Extract the (X, Y) coordinate from the center of the cell holding the provided text.  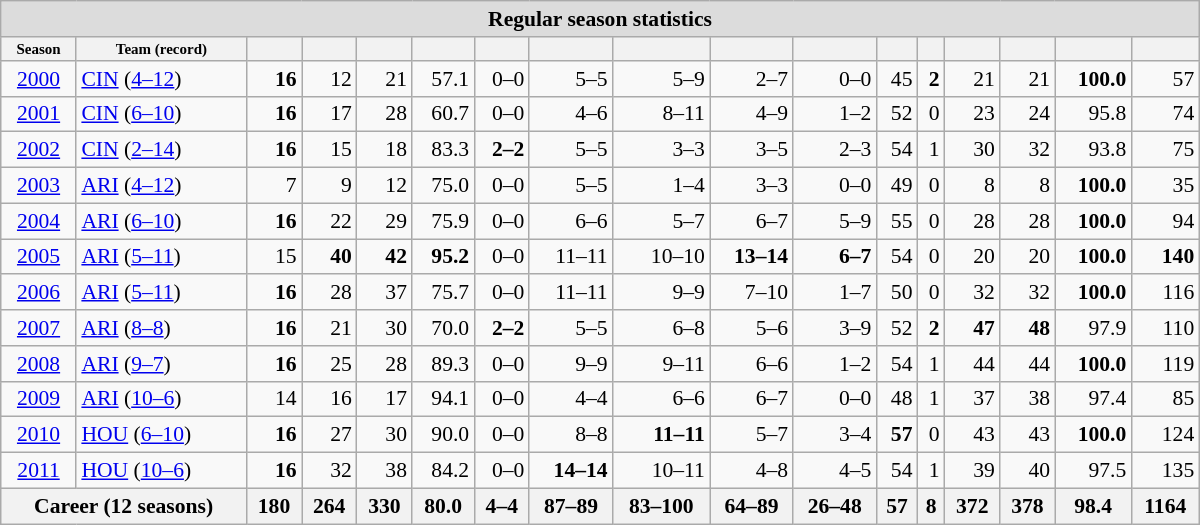
49 (896, 185)
7 (274, 185)
135 (1165, 470)
84.2 (443, 470)
330 (384, 506)
ARI (8–8) (161, 328)
9 (330, 185)
4–5 (834, 470)
95.8 (1093, 114)
3–9 (834, 328)
372 (972, 506)
HOU (6–10) (161, 435)
Season (39, 48)
10–10 (662, 256)
64–89 (752, 506)
2000 (39, 78)
24 (1028, 114)
97.9 (1093, 328)
9–11 (662, 363)
29 (384, 221)
26–48 (834, 506)
4–8 (752, 470)
Career (12 seasons) (124, 506)
98.4 (1093, 506)
85 (1165, 399)
27 (330, 435)
ARI (6–10) (161, 221)
HOU (10–6) (161, 470)
264 (330, 506)
119 (1165, 363)
75.7 (443, 292)
2007 (39, 328)
75 (1165, 150)
74 (1165, 114)
1–7 (834, 292)
13–14 (752, 256)
8–8 (570, 435)
90.0 (443, 435)
60.7 (443, 114)
2009 (39, 399)
180 (274, 506)
39 (972, 470)
95.2 (443, 256)
80.0 (443, 506)
1164 (1165, 506)
57.1 (443, 78)
2003 (39, 185)
45 (896, 78)
8–11 (662, 114)
CIN (4–12) (161, 78)
3–5 (752, 150)
2002 (39, 150)
10–11 (662, 470)
93.8 (1093, 150)
2006 (39, 292)
Team (record) (161, 48)
83–100 (662, 506)
4–6 (570, 114)
83.3 (443, 150)
2–3 (834, 150)
22 (330, 221)
2011 (39, 470)
2001 (39, 114)
94 (1165, 221)
4–9 (752, 114)
14 (274, 399)
23 (972, 114)
42 (384, 256)
3–4 (834, 435)
50 (896, 292)
ARI (9–7) (161, 363)
378 (1028, 506)
75.9 (443, 221)
5–6 (752, 328)
14–14 (570, 470)
116 (1165, 292)
75.0 (443, 185)
89.3 (443, 363)
Regular season statistics (600, 19)
2010 (39, 435)
140 (1165, 256)
87–89 (570, 506)
CIN (2–14) (161, 150)
CIN (6–10) (161, 114)
55 (896, 221)
97.4 (1093, 399)
35 (1165, 185)
7–10 (752, 292)
2–7 (752, 78)
18 (384, 150)
110 (1165, 328)
2008 (39, 363)
47 (972, 328)
2005 (39, 256)
70.0 (443, 328)
1–4 (662, 185)
2004 (39, 221)
6–8 (662, 328)
25 (330, 363)
ARI (4–12) (161, 185)
94.1 (443, 399)
97.5 (1093, 470)
124 (1165, 435)
ARI (10–6) (161, 399)
